Scan for the cell matching the given text and deliver its [X, Y] coordinate at center. 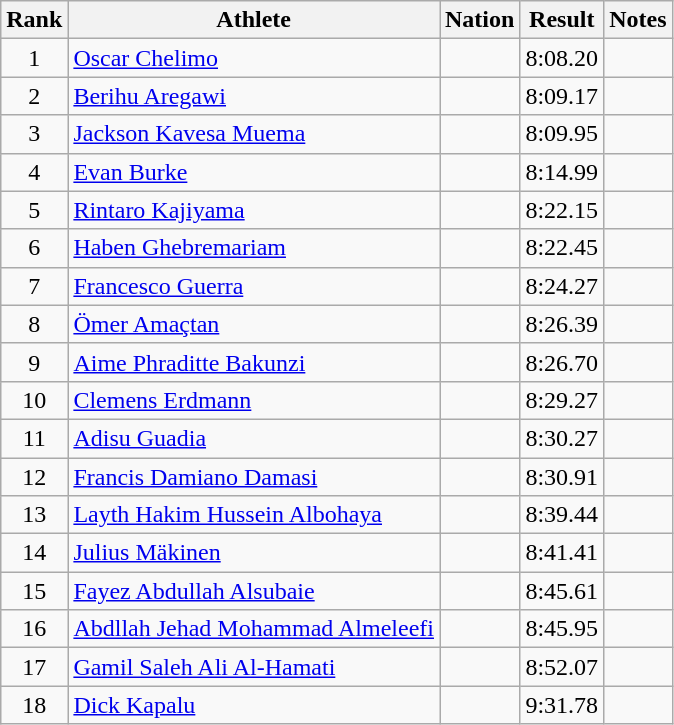
12 [34, 477]
Julius Mäkinen [254, 553]
8:39.44 [562, 515]
8:52.07 [562, 667]
Athlete [254, 20]
4 [34, 172]
8:08.20 [562, 58]
Aime Phraditte Bakunzi [254, 362]
8:22.45 [562, 248]
8:45.95 [562, 629]
5 [34, 210]
8:29.27 [562, 400]
Evan Burke [254, 172]
9 [34, 362]
8:09.17 [562, 96]
Gamil Saleh Ali Al-Hamati [254, 667]
1 [34, 58]
8:09.95 [562, 134]
Francis Damiano Damasi [254, 477]
6 [34, 248]
8:30.27 [562, 438]
Berihu Aregawi [254, 96]
Jackson Kavesa Muema [254, 134]
8:26.70 [562, 362]
Fayez Abdullah Alsubaie [254, 591]
8:30.91 [562, 477]
2 [34, 96]
16 [34, 629]
3 [34, 134]
Nation [480, 20]
11 [34, 438]
Adisu Guadia [254, 438]
8:26.39 [562, 324]
Haben Ghebremariam [254, 248]
8:41.41 [562, 553]
13 [34, 515]
18 [34, 705]
8:14.99 [562, 172]
10 [34, 400]
Ömer Amaçtan [254, 324]
8:22.15 [562, 210]
Abdllah Jehad Mohammad Almeleefi [254, 629]
8:24.27 [562, 286]
Layth Hakim Hussein Albohaya [254, 515]
Oscar Chelimo [254, 58]
14 [34, 553]
Clemens Erdmann [254, 400]
8:45.61 [562, 591]
Rintaro Kajiyama [254, 210]
Dick Kapalu [254, 705]
Result [562, 20]
Francesco Guerra [254, 286]
Rank [34, 20]
8 [34, 324]
15 [34, 591]
Notes [638, 20]
17 [34, 667]
9:31.78 [562, 705]
7 [34, 286]
